Return [X, Y] of the center of cell containing provided text 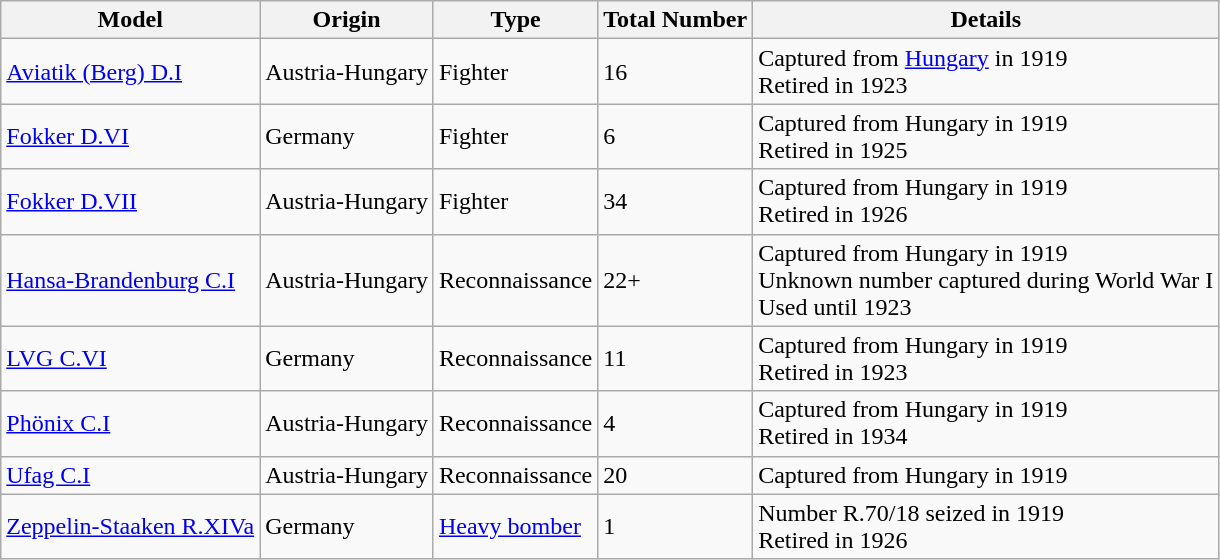
Aviatik (Berg) D.I [130, 72]
Fokker D.VI [130, 136]
Captured from Hungary in 1919Retired in 1925 [986, 136]
Type [515, 20]
Model [130, 20]
16 [676, 72]
Number R.70/18 seized in 1919Retired in 1926 [986, 526]
Phönix C.I [130, 424]
Captured from Hungary in 1919Unknown number captured during World War IUsed until 1923 [986, 280]
6 [676, 136]
Captured from Hungary in 1919Retired in 1934 [986, 424]
Ufag C.I [130, 475]
Captured from Hungary in 1919Retired in 1926 [986, 202]
Total Number [676, 20]
LVG C.VI [130, 358]
4 [676, 424]
Heavy bomber [515, 526]
34 [676, 202]
Details [986, 20]
Zeppelin-Staaken R.XIVa [130, 526]
Captured from Hungary in 1919 [986, 475]
22+ [676, 280]
20 [676, 475]
Origin [347, 20]
Hansa-Brandenburg C.I [130, 280]
1 [676, 526]
Fokker D.VII [130, 202]
11 [676, 358]
